Find where the given text appears and provide that cell's center as [x, y] coordinate. 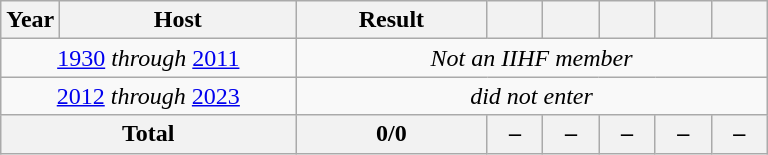
Result [392, 20]
Year [30, 20]
Total [148, 134]
Host [178, 20]
2012 through 2023 [148, 96]
0/0 [392, 134]
Not an IIHF member [532, 58]
did not enter [532, 96]
1930 through 2011 [148, 58]
